Find where the given text appears and provide that cell's center as [x, y] coordinate. 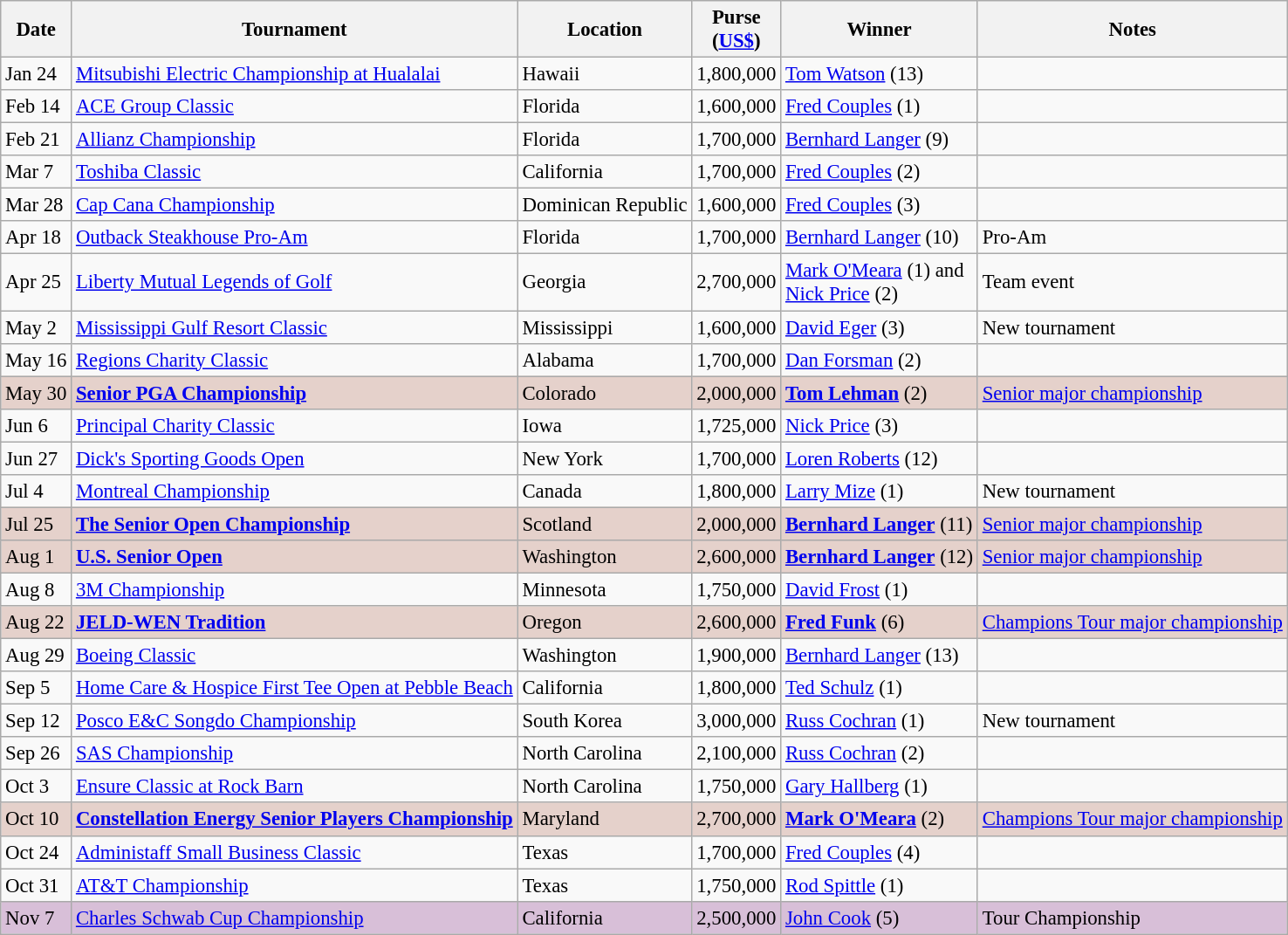
Tom Watson (13) [880, 74]
Mark O'Meara (1) and Nick Price (2) [880, 283]
Russ Cochran (1) [880, 721]
Apr 18 [37, 238]
Pro-Am [1133, 238]
Iowa [605, 425]
Charles Schwab Cup Championship [295, 918]
Hawaii [605, 74]
Bernhard Langer (12) [880, 557]
Winner [880, 30]
Administaff Small Business Classic [295, 852]
Rod Spittle (1) [880, 885]
Principal Charity Classic [295, 425]
Feb 21 [37, 140]
U.S. Senior Open [295, 557]
Georgia [605, 283]
Toshiba Classic [295, 172]
Minnesota [605, 589]
Purse(US$) [736, 30]
Ensure Classic at Rock Barn [295, 787]
Fred Couples (1) [880, 107]
Aug 1 [37, 557]
Oct 10 [37, 820]
Constellation Energy Senior Players Championship [295, 820]
Oregon [605, 622]
JELD-WEN Tradition [295, 622]
Mississippi [605, 327]
Boeing Classic [295, 656]
Oct 24 [37, 852]
Larry Mize (1) [880, 492]
3,000,000 [736, 721]
Liberty Mutual Legends of Golf [295, 283]
Jul 25 [37, 524]
Sep 26 [37, 753]
May 2 [37, 327]
3M Championship [295, 589]
Bernhard Langer (10) [880, 238]
South Korea [605, 721]
Maryland [605, 820]
The Senior Open Championship [295, 524]
Fred Couples (4) [880, 852]
Gary Hallberg (1) [880, 787]
Date [37, 30]
Jul 4 [37, 492]
Mitsubishi Electric Championship at Hualalai [295, 74]
Canada [605, 492]
2,500,000 [736, 918]
Tom Lehman (2) [880, 393]
2,100,000 [736, 753]
ACE Group Classic [295, 107]
Nick Price (3) [880, 425]
May 30 [37, 393]
Aug 8 [37, 589]
Home Care & Hospice First Tee Open at Pebble Beach [295, 688]
Jun 6 [37, 425]
Bernhard Langer (13) [880, 656]
1,725,000 [736, 425]
Colorado [605, 393]
Jan 24 [37, 74]
Posco E&C Songdo Championship [295, 721]
Mar 28 [37, 205]
Montreal Championship [295, 492]
Tournament [295, 30]
AT&T Championship [295, 885]
Nov 7 [37, 918]
Bernhard Langer (11) [880, 524]
Jun 27 [37, 458]
Outback Steakhouse Pro-Am [295, 238]
Fred Couples (3) [880, 205]
Sep 12 [37, 721]
1,900,000 [736, 656]
Dominican Republic [605, 205]
Senior PGA Championship [295, 393]
Allianz Championship [295, 140]
Oct 31 [37, 885]
Mark O'Meara (2) [880, 820]
David Frost (1) [880, 589]
Notes [1133, 30]
Aug 29 [37, 656]
David Eger (3) [880, 327]
Fred Couples (2) [880, 172]
Feb 14 [37, 107]
Apr 25 [37, 283]
Sep 5 [37, 688]
New York [605, 458]
Loren Roberts (12) [880, 458]
Cap Cana Championship [295, 205]
Russ Cochran (2) [880, 753]
Oct 3 [37, 787]
SAS Championship [295, 753]
John Cook (5) [880, 918]
Aug 22 [37, 622]
Team event [1133, 283]
Regions Charity Classic [295, 360]
Ted Schulz (1) [880, 688]
Scotland [605, 524]
Fred Funk (6) [880, 622]
Dick's Sporting Goods Open [295, 458]
Tour Championship [1133, 918]
Alabama [605, 360]
Location [605, 30]
Bernhard Langer (9) [880, 140]
Dan Forsman (2) [880, 360]
Mississippi Gulf Resort Classic [295, 327]
May 16 [37, 360]
Mar 7 [37, 172]
